For the text-containing cell, return its midpoint in (x, y) coordinate format. 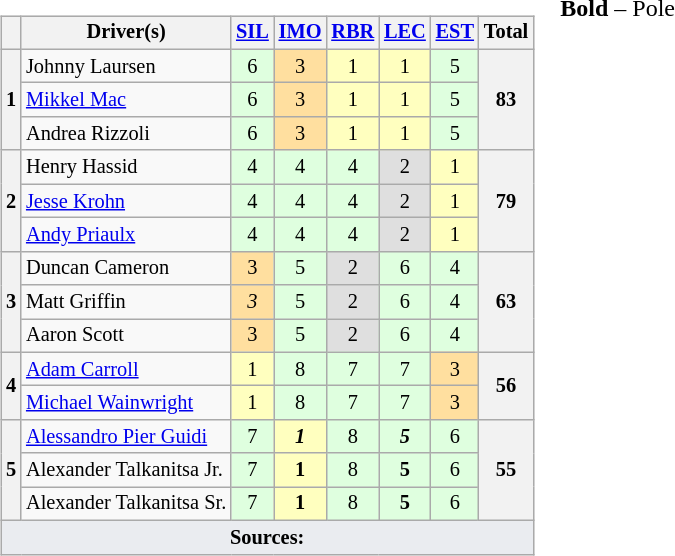
Henry Hassid (126, 167)
Driver(s) (126, 33)
Adam Carroll (126, 369)
Sources: (267, 537)
56 (506, 386)
Alessandro Pier Guidi (126, 437)
LEC (405, 33)
SIL (252, 33)
Andy Priaulx (126, 235)
Aaron Scott (126, 336)
Alexander Talkanitsa Jr. (126, 470)
Duncan Cameron (126, 268)
EST (455, 33)
RBR (352, 33)
Andrea Rizzoli (126, 134)
Johnny Laursen (126, 66)
Alexander Talkanitsa Sr. (126, 504)
Jesse Krohn (126, 201)
55 (506, 470)
Matt Griffin (126, 302)
Michael Wainwright (126, 403)
79 (506, 200)
83 (506, 100)
IMO (300, 33)
Total (506, 33)
Mikkel Mac (126, 100)
63 (506, 302)
